Search for the cell housing the specified text and yield its (X, Y) center coordinate. 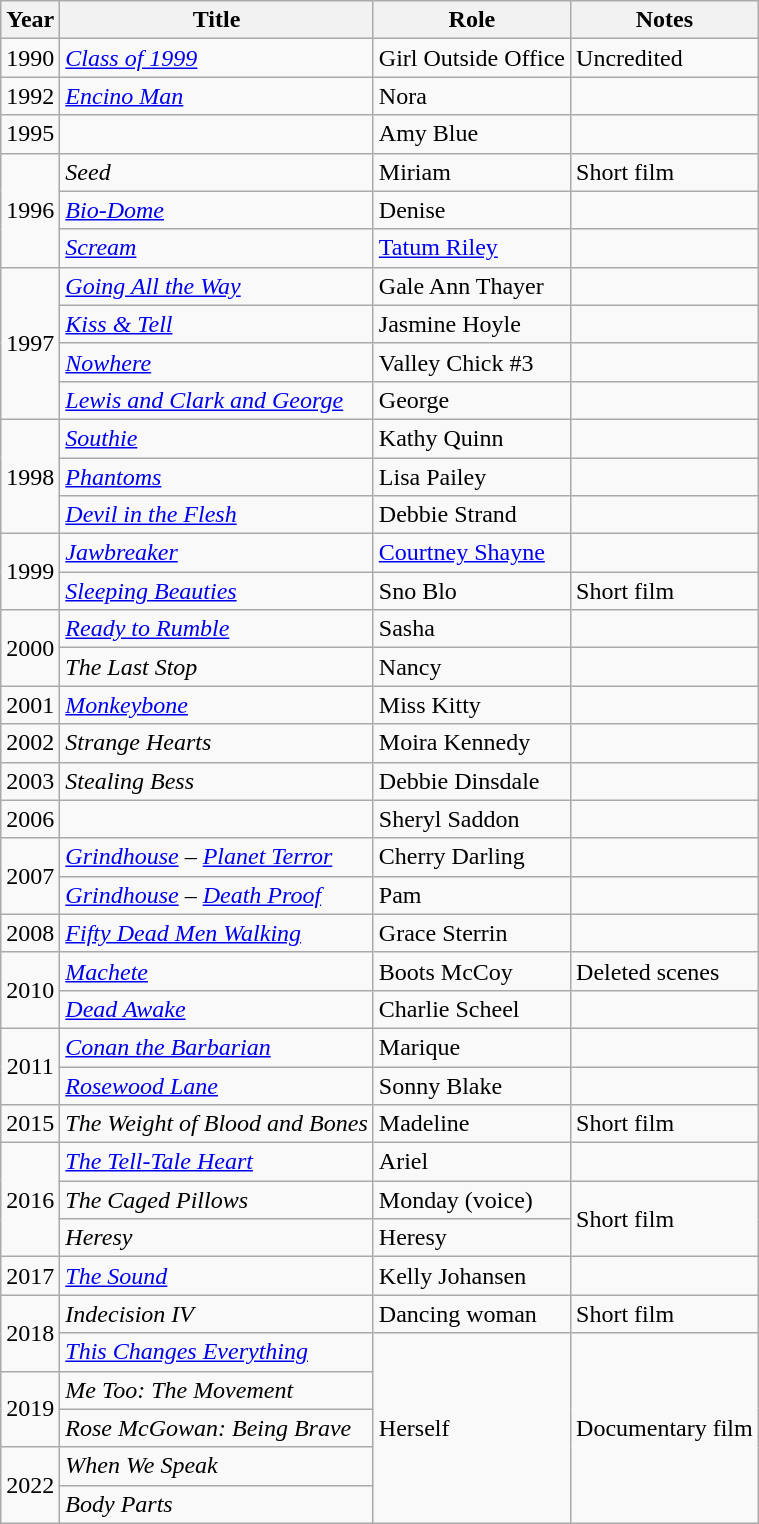
2000 (30, 648)
Madeline (472, 1124)
The Tell-Tale Heart (217, 1162)
2006 (30, 819)
Denise (472, 210)
When We Speak (217, 1466)
Seed (217, 172)
The Weight of Blood and Bones (217, 1124)
2010 (30, 990)
Title (217, 20)
Tatum Riley (472, 248)
Strange Hearts (217, 743)
Documentary film (665, 1428)
Nancy (472, 667)
Going All the Way (217, 286)
Ready to Rumble (217, 629)
Sno Blo (472, 591)
1997 (30, 343)
2017 (30, 1276)
The Last Stop (217, 667)
Marique (472, 1047)
Debbie Strand (472, 515)
1992 (30, 96)
Fifty Dead Men Walking (217, 933)
Monkeybone (217, 705)
Monday (voice) (472, 1200)
Indecision IV (217, 1314)
Gale Ann Thayer (472, 286)
Dancing woman (472, 1314)
2008 (30, 933)
Boots McCoy (472, 971)
Kiss & Tell (217, 324)
Ariel (472, 1162)
Girl Outside Office (472, 58)
Amy Blue (472, 134)
Bio-Dome (217, 210)
2022 (30, 1485)
Valley Chick #3 (472, 362)
2018 (30, 1333)
The Sound (217, 1276)
Grindhouse – Planet Terror (217, 857)
Sonny Blake (472, 1085)
Notes (665, 20)
Machete (217, 971)
Sheryl Saddon (472, 819)
Phantoms (217, 477)
Grace Sterrin (472, 933)
Year (30, 20)
Charlie Scheel (472, 1009)
Conan the Barbarian (217, 1047)
George (472, 400)
Body Parts (217, 1504)
Moira Kennedy (472, 743)
Me Too: The Movement (217, 1390)
The Caged Pillows (217, 1200)
Kelly Johansen (472, 1276)
2002 (30, 743)
Sleeping Beauties (217, 591)
2011 (30, 1066)
2003 (30, 781)
Class of 1999 (217, 58)
Pam (472, 895)
2007 (30, 876)
Miriam (472, 172)
Southie (217, 438)
Dead Awake (217, 1009)
Lisa Pailey (472, 477)
2019 (30, 1409)
Scream (217, 248)
1996 (30, 210)
Deleted scenes (665, 971)
Devil in the Flesh (217, 515)
1995 (30, 134)
Nora (472, 96)
Jasmine Hoyle (472, 324)
Miss Kitty (472, 705)
Kathy Quinn (472, 438)
Rose McGowan: Being Brave (217, 1428)
Rosewood Lane (217, 1085)
Cherry Darling (472, 857)
2001 (30, 705)
1999 (30, 572)
2016 (30, 1200)
Debbie Dinsdale (472, 781)
2015 (30, 1124)
Grindhouse – Death Proof (217, 895)
Lewis and Clark and George (217, 400)
Encino Man (217, 96)
1998 (30, 476)
Herself (472, 1428)
Stealing Bess (217, 781)
1990 (30, 58)
Nowhere (217, 362)
Sasha (472, 629)
Courtney Shayne (472, 553)
Role (472, 20)
This Changes Everything (217, 1352)
Jawbreaker (217, 553)
Uncredited (665, 58)
